Search for the cell housing the specified text and yield its [X, Y] center coordinate. 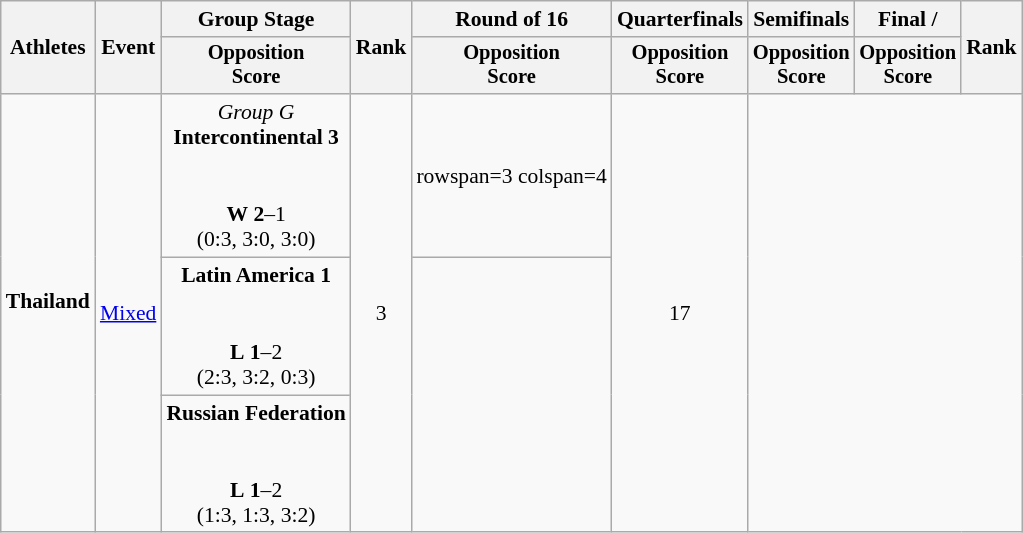
17 [680, 313]
Group GIntercontinental 3 W 2–1 (0:3, 3:0, 3:0) [256, 176]
Latin America 1 L 1–2 (2:3, 3:2, 0:3) [256, 327]
Thailand [48, 313]
Athletes [48, 48]
Event [128, 48]
Round of 16 [512, 19]
Group Stage [256, 19]
Quarterfinals [680, 19]
Final / [908, 19]
Mixed [128, 313]
3 [382, 313]
Semifinals [802, 19]
Russian Federation L 1–2 (1:3, 1:3, 3:2) [256, 464]
rowspan=3 colspan=4 [512, 176]
